Search for the cell housing the specified text and yield its (X, Y) center coordinate. 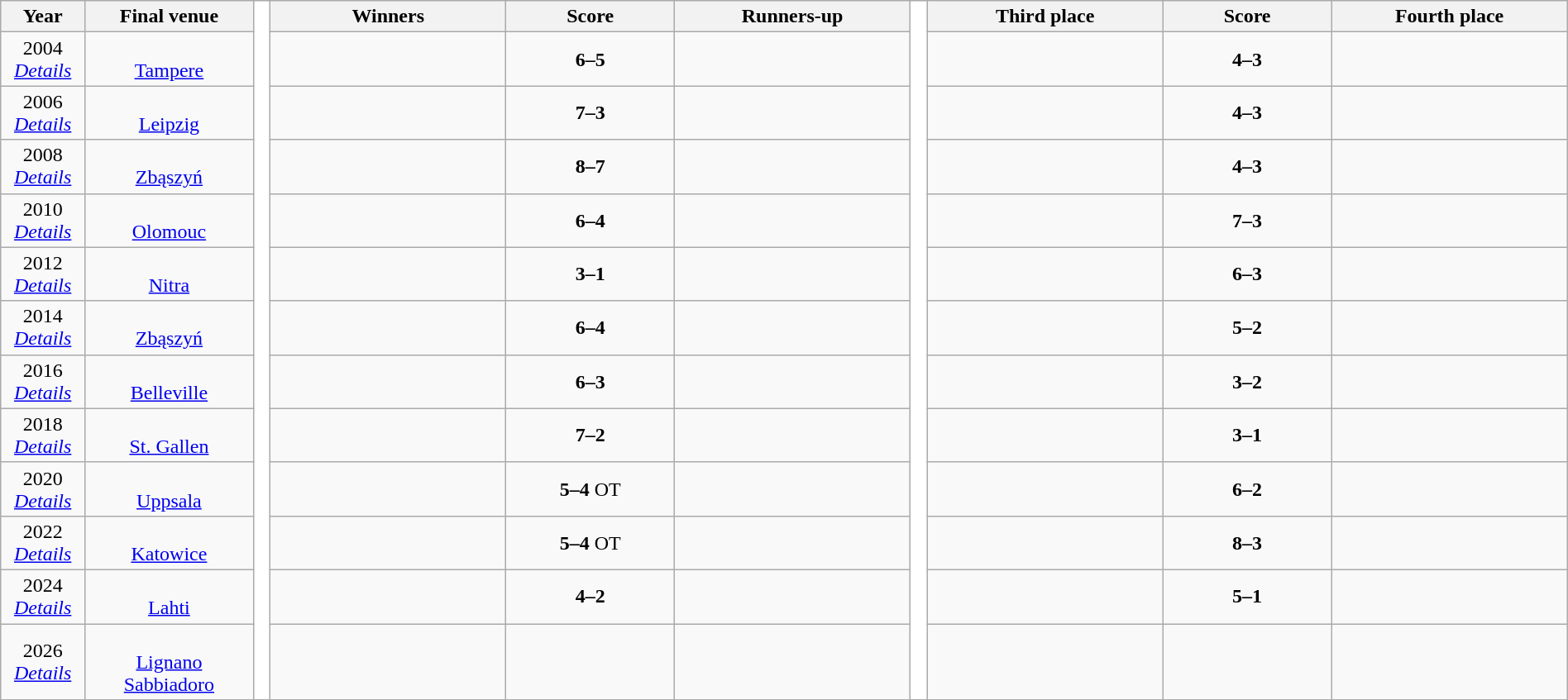
Third place (1045, 17)
Nitra (170, 274)
2018 Details (43, 435)
2008 Details (43, 167)
Lignano Sabbiadoro (170, 661)
St. Gallen (170, 435)
2016 Details (43, 382)
Tampere (170, 60)
Katowice (170, 542)
6–5 (590, 60)
3–2 (1247, 382)
Lahti (170, 597)
2024 Details (43, 597)
Final venue (170, 17)
2026 Details (43, 661)
Leipzig (170, 112)
2006 Details (43, 112)
2010 Details (43, 220)
2014 Details (43, 327)
Uppsala (170, 489)
Runners-up (792, 17)
8–3 (1247, 542)
2004 Details (43, 60)
Winners (389, 17)
5–2 (1247, 327)
8–7 (590, 167)
6–2 (1247, 489)
7–2 (590, 435)
Fourth place (1449, 17)
2020 Details (43, 489)
2012 Details (43, 274)
Year (43, 17)
5–1 (1247, 597)
Belleville (170, 382)
4–2 (590, 597)
2022 Details (43, 542)
Olomouc (170, 220)
